Locate the cell with the specified text and output its [x, y] center coordinate. 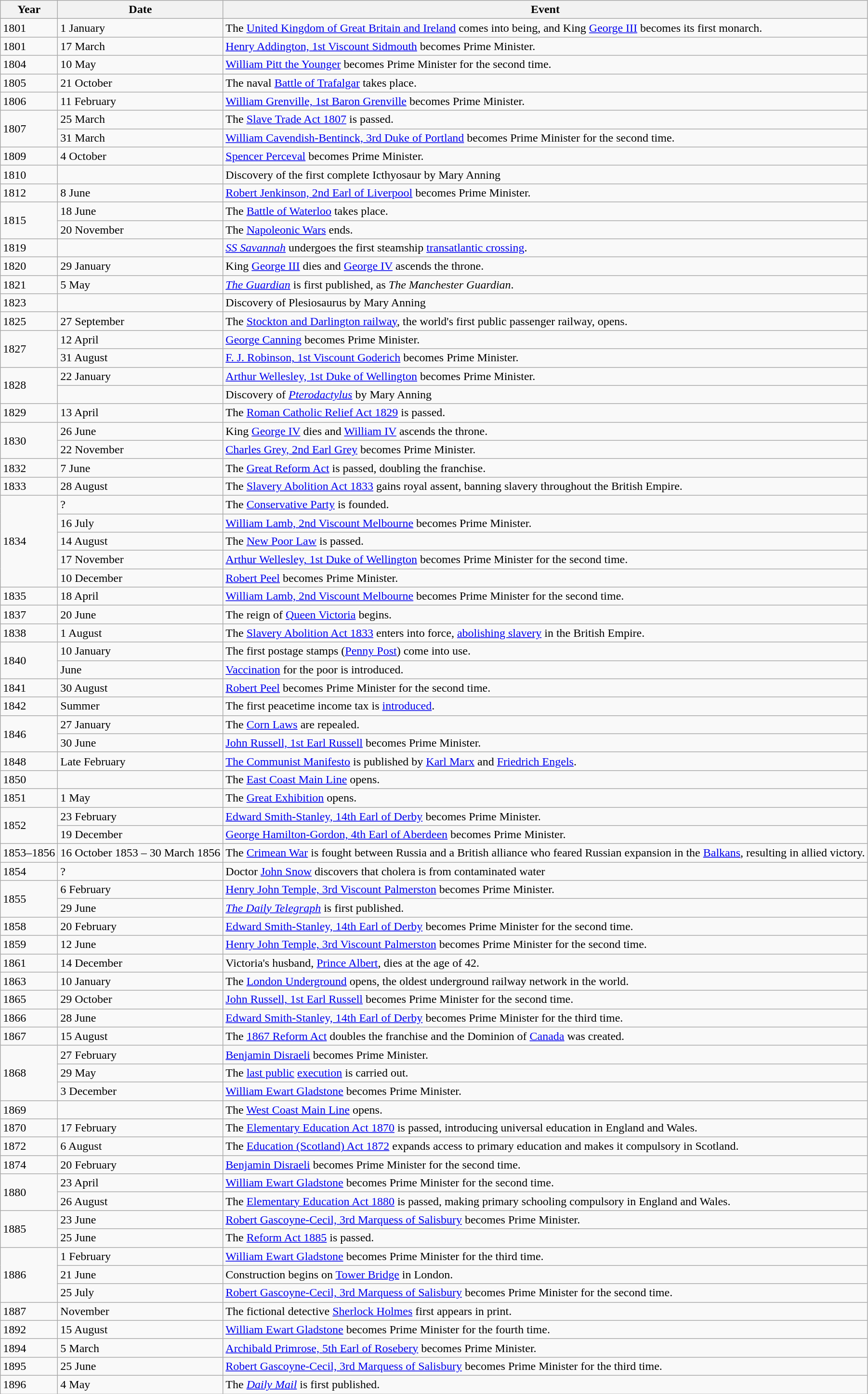
21 October [141, 83]
1880 [29, 1192]
The Conservative Party is founded. [545, 504]
Summer [141, 706]
1809 [29, 156]
The Elementary Education Act 1880 is passed, making primary schooling compulsory in England and Wales. [545, 1201]
Edward Smith-Stanley, 14th Earl of Derby becomes Prime Minister. [545, 816]
10 December [141, 578]
1846 [29, 734]
1851 [29, 798]
1896 [29, 1384]
4 May [141, 1384]
3 December [141, 1091]
The Communist Manifesto is published by Karl Marx and Friedrich Engels. [545, 761]
1821 [29, 285]
17 February [141, 1128]
1830 [29, 440]
The Daily Mail is first published. [545, 1384]
28 June [141, 1018]
18 June [141, 211]
June [141, 670]
14 December [141, 963]
William Lamb, 2nd Viscount Melbourne becomes Prime Minister. [545, 523]
Discovery of Pterodactylus by Mary Anning [545, 395]
16 July [141, 523]
November [141, 1311]
1865 [29, 999]
Henry John Temple, 3rd Viscount Palmerston becomes Prime Minister for the second time. [545, 945]
1870 [29, 1128]
Archibald Primrose, 5th Earl of Rosebery becomes Prime Minister. [545, 1348]
12 April [141, 340]
Vaccination for the poor is introduced. [545, 670]
1872 [29, 1146]
1863 [29, 981]
Date [141, 10]
1819 [29, 248]
The New Poor Law is passed. [545, 541]
1892 [29, 1329]
1812 [29, 193]
5 May [141, 285]
1 May [141, 798]
1 August [141, 633]
17 March [141, 46]
Robert Gascoyne-Cecil, 3rd Marquess of Salisbury becomes Prime Minister. [545, 1220]
Edward Smith-Stanley, 14th Earl of Derby becomes Prime Minister for the third time. [545, 1018]
John Russell, 1st Earl Russell becomes Prime Minister. [545, 743]
25 March [141, 119]
The reign of Queen Victoria begins. [545, 615]
22 January [141, 376]
1853–1856 [29, 853]
William Lamb, 2nd Viscount Melbourne becomes Prime Minister for the second time. [545, 596]
Victoria's husband, Prince Albert, dies at the age of 42. [545, 963]
1861 [29, 963]
6 February [141, 890]
William Ewart Gladstone becomes Prime Minister for the third time. [545, 1256]
The last public execution is carried out. [545, 1073]
20 June [141, 615]
Robert Peel becomes Prime Minister for the second time. [545, 688]
Robert Peel becomes Prime Minister. [545, 578]
Robert Gascoyne-Cecil, 3rd Marquess of Salisbury becomes Prime Minister for the second time. [545, 1293]
F. J. Robinson, 1st Viscount Goderich becomes Prime Minister. [545, 358]
Discovery of the first complete Icthyosaur by Mary Anning [545, 174]
1841 [29, 688]
1886 [29, 1275]
William Ewart Gladstone becomes Prime Minister for the fourth time. [545, 1329]
1858 [29, 926]
1815 [29, 220]
Benjamin Disraeli becomes Prime Minister. [545, 1054]
The naval Battle of Trafalgar takes place. [545, 83]
1852 [29, 826]
1874 [29, 1165]
The Reform Act 1885 is passed. [545, 1238]
The Stockton and Darlington railway, the world's first public passenger railway, opens. [545, 321]
John Russell, 1st Earl Russell becomes Prime Minister for the second time. [545, 999]
1854 [29, 871]
The Slave Trade Act 1807 is passed. [545, 119]
William Ewart Gladstone becomes Prime Minister for the second time. [545, 1183]
William Grenville, 1st Baron Grenville becomes Prime Minister. [545, 101]
Benjamin Disraeli becomes Prime Minister for the second time. [545, 1165]
The Roman Catholic Relief Act 1829 is passed. [545, 413]
The Slavery Abolition Act 1833 enters into force, abolishing slavery in the British Empire. [545, 633]
1834 [29, 541]
King George III dies and George IV ascends the throne. [545, 266]
The first postage stamps (Penny Post) come into use. [545, 651]
29 May [141, 1073]
1823 [29, 303]
23 April [141, 1183]
1887 [29, 1311]
Construction begins on Tower Bridge in London. [545, 1275]
The Elementary Education Act 1870 is passed, introducing universal education in England and Wales. [545, 1128]
30 August [141, 688]
29 June [141, 908]
The first peacetime income tax is introduced. [545, 706]
12 June [141, 945]
The Great Exhibition opens. [545, 798]
The Education (Scotland) Act 1872 expands access to primary education and makes it compulsory in Scotland. [545, 1146]
1866 [29, 1018]
31 March [141, 138]
23 February [141, 816]
Doctor John Snow discovers that cholera is from contaminated water [545, 871]
The West Coast Main Line opens. [545, 1109]
Late February [141, 761]
1810 [29, 174]
1848 [29, 761]
Arthur Wellesley, 1st Duke of Wellington becomes Prime Minister for the second time. [545, 560]
Edward Smith-Stanley, 14th Earl of Derby becomes Prime Minister for the second time. [545, 926]
11 February [141, 101]
23 June [141, 1220]
1 January [141, 28]
Robert Gascoyne-Cecil, 3rd Marquess of Salisbury becomes Prime Minister for the third time. [545, 1366]
1855 [29, 899]
28 August [141, 486]
1869 [29, 1109]
1829 [29, 413]
1828 [29, 385]
30 June [141, 743]
1835 [29, 596]
6 August [141, 1146]
The East Coast Main Line opens. [545, 779]
27 January [141, 724]
1805 [29, 83]
1 February [141, 1256]
1850 [29, 779]
29 January [141, 266]
The Napoleonic Wars ends. [545, 230]
Henry Addington, 1st Viscount Sidmouth becomes Prime Minister. [545, 46]
Robert Jenkinson, 2nd Earl of Liverpool becomes Prime Minister. [545, 193]
27 September [141, 321]
William Ewart Gladstone becomes Prime Minister. [545, 1091]
Henry John Temple, 3rd Viscount Palmerston becomes Prime Minister. [545, 890]
The London Underground opens, the oldest underground railway network in the world. [545, 981]
27 February [141, 1054]
31 August [141, 358]
1885 [29, 1229]
King George IV dies and William IV ascends the throne. [545, 431]
The Daily Telegraph is first published. [545, 908]
7 June [141, 468]
14 August [141, 541]
1840 [29, 660]
George Canning becomes Prime Minister. [545, 340]
The Guardian is first published, as The Manchester Guardian. [545, 285]
SS Savannah undergoes the first steamship transatlantic crossing. [545, 248]
1859 [29, 945]
16 October 1853 – 30 March 1856 [141, 853]
George Hamilton-Gordon, 4th Earl of Aberdeen becomes Prime Minister. [545, 835]
The Crimean War is fought between Russia and a British alliance who feared Russian expansion in the Balkans, resulting in allied victory. [545, 853]
1807 [29, 129]
26 August [141, 1201]
1868 [29, 1073]
1832 [29, 468]
4 October [141, 156]
Discovery of Plesiosaurus by Mary Anning [545, 303]
1837 [29, 615]
The fictional detective Sherlock Holmes first appears in print. [545, 1311]
22 November [141, 449]
1820 [29, 266]
18 April [141, 596]
Spencer Perceval becomes Prime Minister. [545, 156]
The United Kingdom of Great Britain and Ireland comes into being, and King George III becomes its first monarch. [545, 28]
The 1867 Reform Act doubles the franchise and the Dominion of Canada was created. [545, 1036]
1804 [29, 65]
19 December [141, 835]
1894 [29, 1348]
8 June [141, 193]
17 November [141, 560]
20 November [141, 230]
1838 [29, 633]
1806 [29, 101]
1867 [29, 1036]
The Corn Laws are repealed. [545, 724]
13 April [141, 413]
29 October [141, 999]
1827 [29, 349]
The Battle of Waterloo takes place. [545, 211]
1825 [29, 321]
Event [545, 10]
1895 [29, 1366]
Year [29, 10]
Arthur Wellesley, 1st Duke of Wellington becomes Prime Minister. [545, 376]
10 May [141, 65]
Charles Grey, 2nd Earl Grey becomes Prime Minister. [545, 449]
5 March [141, 1348]
William Cavendish-Bentinck, 3rd Duke of Portland becomes Prime Minister for the second time. [545, 138]
26 June [141, 431]
1842 [29, 706]
1833 [29, 486]
25 July [141, 1293]
The Slavery Abolition Act 1833 gains royal assent, banning slavery throughout the British Empire. [545, 486]
William Pitt the Younger becomes Prime Minister for the second time. [545, 65]
The Great Reform Act is passed, doubling the franchise. [545, 468]
21 June [141, 1275]
